Determine the [X, Y] coordinate at the center of the cell enclosing the given text.  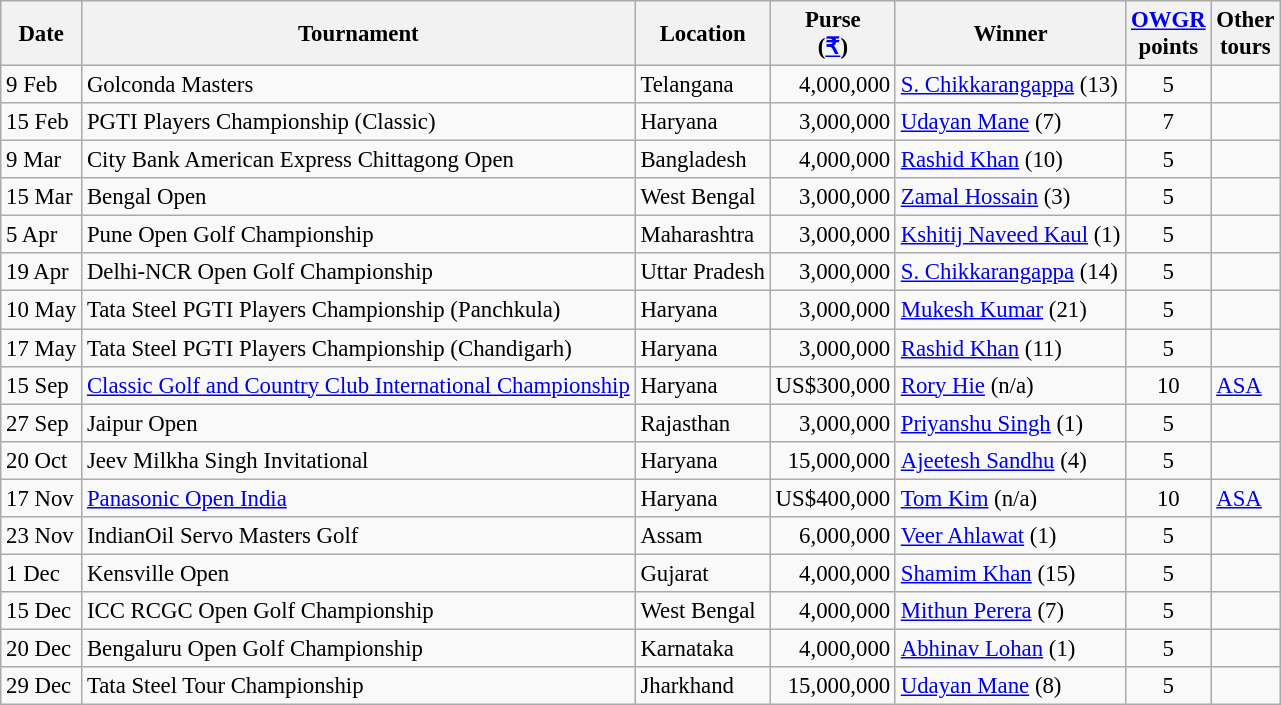
9 Mar [42, 160]
Tata Steel PGTI Players Championship (Chandigarh) [359, 348]
Panasonic Open India [359, 498]
Bengal Open [359, 197]
15 Mar [42, 197]
5 Apr [42, 235]
ICC RCGC Open Golf Championship [359, 611]
1 Dec [42, 573]
Jaipur Open [359, 423]
Winner [1010, 34]
Shamim Khan (15) [1010, 573]
23 Nov [42, 536]
Mithun Perera (7) [1010, 611]
29 Dec [42, 686]
Jharkhand [702, 686]
Maharashtra [702, 235]
7 [1168, 122]
Tata Steel PGTI Players Championship (Panchkula) [359, 310]
Golconda Masters [359, 85]
15 Feb [42, 122]
Uttar Pradesh [702, 273]
Tom Kim (n/a) [1010, 498]
Udayan Mane (8) [1010, 686]
Rashid Khan (10) [1010, 160]
Location [702, 34]
Rashid Khan (11) [1010, 348]
Rajasthan [702, 423]
9 Feb [42, 85]
US$400,000 [832, 498]
PGTI Players Championship (Classic) [359, 122]
Karnataka [702, 648]
Kensville Open [359, 573]
Classic Golf and Country Club International Championship [359, 385]
Delhi-NCR Open Golf Championship [359, 273]
20 Oct [42, 460]
27 Sep [42, 423]
Bangladesh [702, 160]
17 Nov [42, 498]
City Bank American Express Chittagong Open [359, 160]
Telangana [702, 85]
Assam [702, 536]
US$300,000 [832, 385]
Zamal Hossain (3) [1010, 197]
Tata Steel Tour Championship [359, 686]
Veer Ahlawat (1) [1010, 536]
Jeev Milkha Singh Invitational [359, 460]
10 May [42, 310]
Ajeetesh Sandhu (4) [1010, 460]
19 Apr [42, 273]
15 Sep [42, 385]
Mukesh Kumar (21) [1010, 310]
Rory Hie (n/a) [1010, 385]
17 May [42, 348]
Bengaluru Open Golf Championship [359, 648]
S. Chikkarangappa (13) [1010, 85]
Abhinav Lohan (1) [1010, 648]
Udayan Mane (7) [1010, 122]
S. Chikkarangappa (14) [1010, 273]
OWGRpoints [1168, 34]
Pune Open Golf Championship [359, 235]
IndianOil Servo Masters Golf [359, 536]
Othertours [1246, 34]
15 Dec [42, 611]
Date [42, 34]
Purse(₹) [832, 34]
Tournament [359, 34]
Gujarat [702, 573]
6,000,000 [832, 536]
20 Dec [42, 648]
Kshitij Naveed Kaul (1) [1010, 235]
Priyanshu Singh (1) [1010, 423]
